Provide the [X, Y] coordinate of the cell's center where the given text is located.  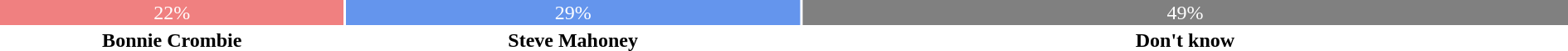
49% [1185, 13]
22% [172, 13]
29% [572, 13]
